Output the [X, Y] coordinate of the center of the cell containing the given text.  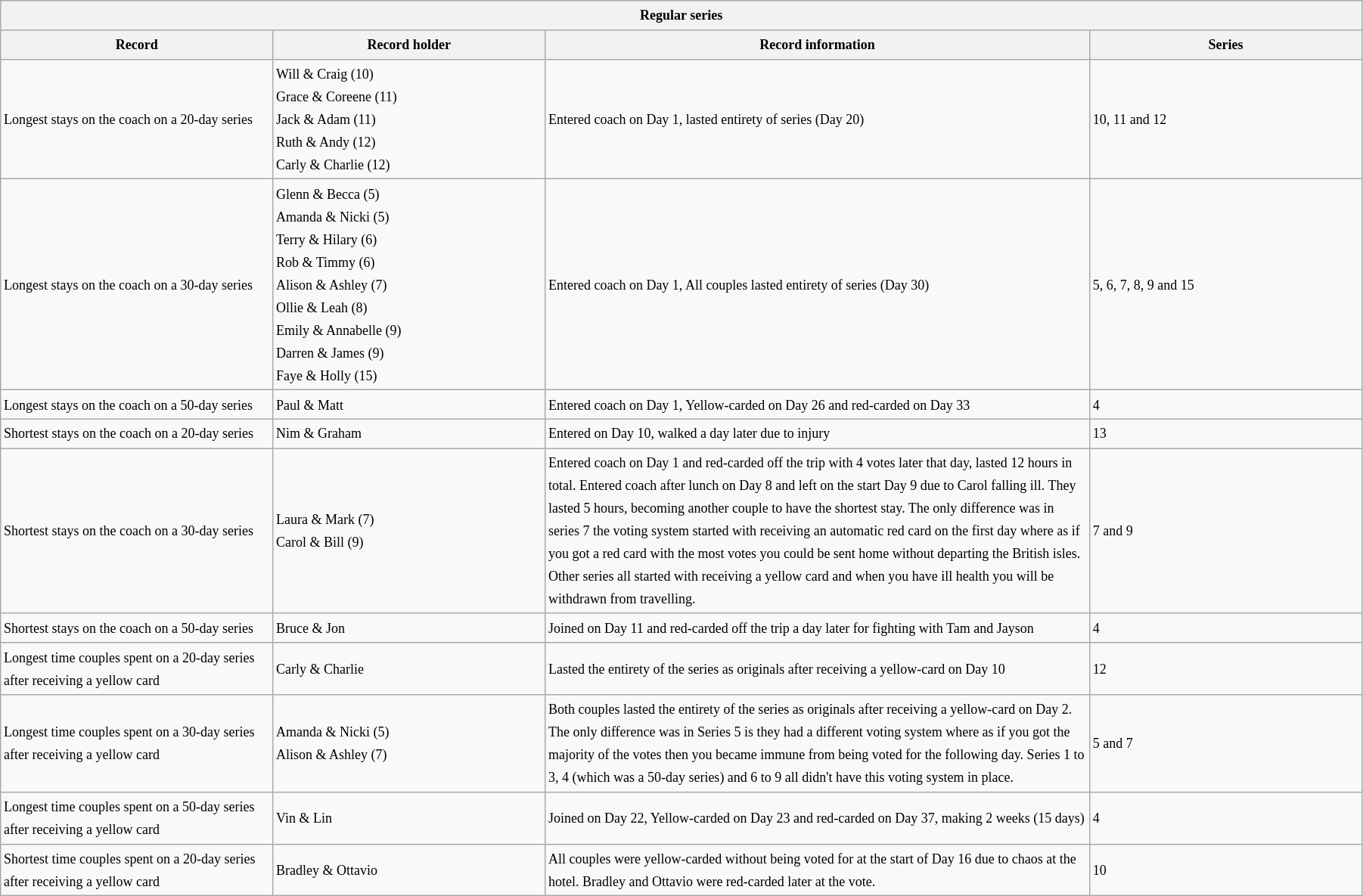
10 [1226, 870]
Laura & Mark (7)Carol & Bill (9) [409, 531]
Entered coach on Day 1, lasted entirety of series (Day 20) [818, 119]
12 [1226, 668]
Regular series [681, 15]
Record [137, 44]
13 [1226, 434]
Joined on Day 11 and red-carded off the trip a day later for fighting with Tam and Jayson [818, 628]
Longest time couples spent on a 30-day series after receiving a yellow card [137, 744]
5 and 7 [1226, 744]
Entered coach on Day 1, Yellow-carded on Day 26 and red-carded on Day 33 [818, 404]
Carly & Charlie [409, 668]
Longest stays on the coach on a 30-day series [137, 284]
10, 11 and 12 [1226, 119]
Record holder [409, 44]
Longest stays on the coach on a 20-day series [137, 119]
Longest time couples spent on a 20-day series after receiving a yellow card [137, 668]
Vin & Lin [409, 818]
Bruce & Jon [409, 628]
Record information [818, 44]
Series [1226, 44]
Lasted the entirety of the series as originals after receiving a yellow-card on Day 10 [818, 668]
Shortest stays on the coach on a 30-day series [137, 531]
Will & Craig (10)Grace & Coreene (11)Jack & Adam (11)Ruth & Andy (12)Carly & Charlie (12) [409, 119]
7 and 9 [1226, 531]
Shortest stays on the coach on a 50-day series [137, 628]
Shortest stays on the coach on a 20-day series [137, 434]
Longest stays on the coach on a 50-day series [137, 404]
Amanda & Nicki (5)Alison & Ashley (7) [409, 744]
Entered coach on Day 1, All couples lasted entirety of series (Day 30) [818, 284]
Nim & Graham [409, 434]
Bradley & Ottavio [409, 870]
Shortest time couples spent on a 20-day series after receiving a yellow card [137, 870]
Paul & Matt [409, 404]
5, 6, 7, 8, 9 and 15 [1226, 284]
Joined on Day 22, Yellow-carded on Day 23 and red-carded on Day 37, making 2 weeks (15 days) [818, 818]
Entered on Day 10, walked a day later due to injury [818, 434]
Longest time couples spent on a 50-day series after receiving a yellow card [137, 818]
